Locate the cell with the specified text and output its (x, y) center coordinate. 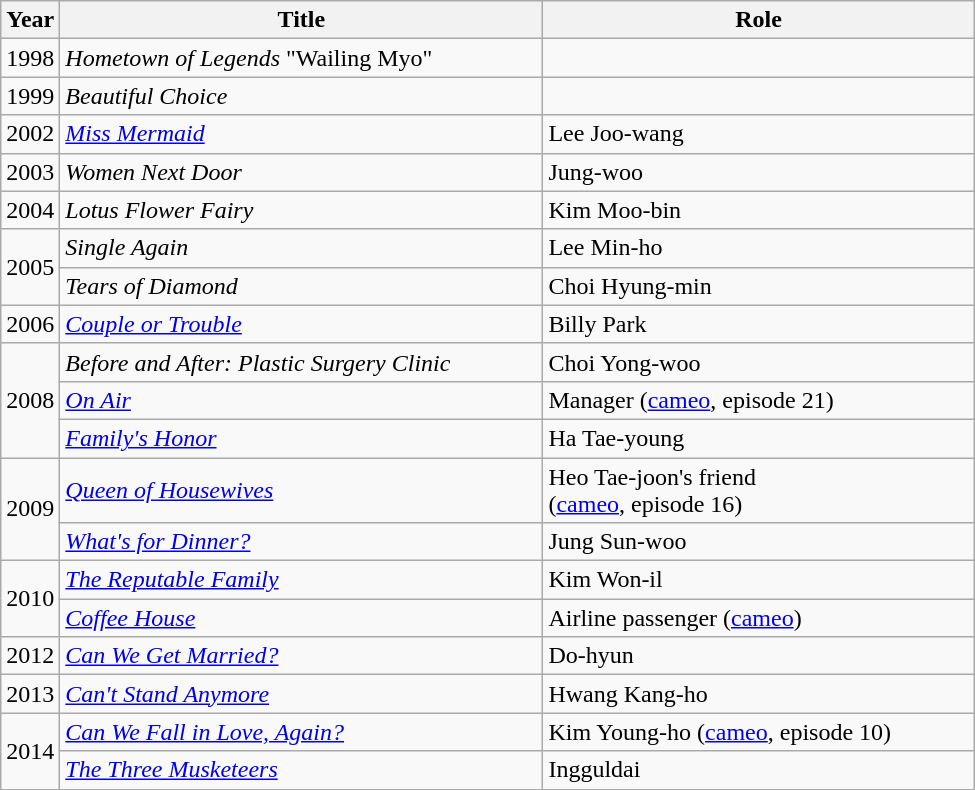
Couple or Trouble (302, 324)
Kim Moo-bin (758, 210)
Ha Tae-young (758, 438)
Can't Stand Anymore (302, 694)
Lee Min-ho (758, 248)
2005 (30, 267)
Hwang Kang-ho (758, 694)
Before and After: Plastic Surgery Clinic (302, 362)
2004 (30, 210)
Single Again (302, 248)
2009 (30, 510)
2012 (30, 656)
The Reputable Family (302, 580)
Coffee House (302, 618)
Tears of Diamond (302, 286)
Do-hyun (758, 656)
Kim Young-ho (cameo, episode 10) (758, 732)
Family's Honor (302, 438)
What's for Dinner? (302, 542)
Ingguldai (758, 770)
Choi Yong-woo (758, 362)
Year (30, 20)
Title (302, 20)
Jung-woo (758, 172)
Kim Won-il (758, 580)
Lee Joo-wang (758, 134)
Airline passenger (cameo) (758, 618)
2002 (30, 134)
2006 (30, 324)
2008 (30, 400)
1998 (30, 58)
Heo Tae-joon's friend (cameo, episode 16) (758, 490)
On Air (302, 400)
Lotus Flower Fairy (302, 210)
Queen of Housewives (302, 490)
2014 (30, 751)
The Three Musketeers (302, 770)
2010 (30, 599)
Can We Get Married? (302, 656)
Choi Hyung-min (758, 286)
Billy Park (758, 324)
Miss Mermaid (302, 134)
Can We Fall in Love, Again? (302, 732)
2003 (30, 172)
Role (758, 20)
Manager (cameo, episode 21) (758, 400)
2013 (30, 694)
Women Next Door (302, 172)
Beautiful Choice (302, 96)
Jung Sun-woo (758, 542)
Hometown of Legends "Wailing Myo" (302, 58)
1999 (30, 96)
